Return [x, y] of the center of cell containing provided text 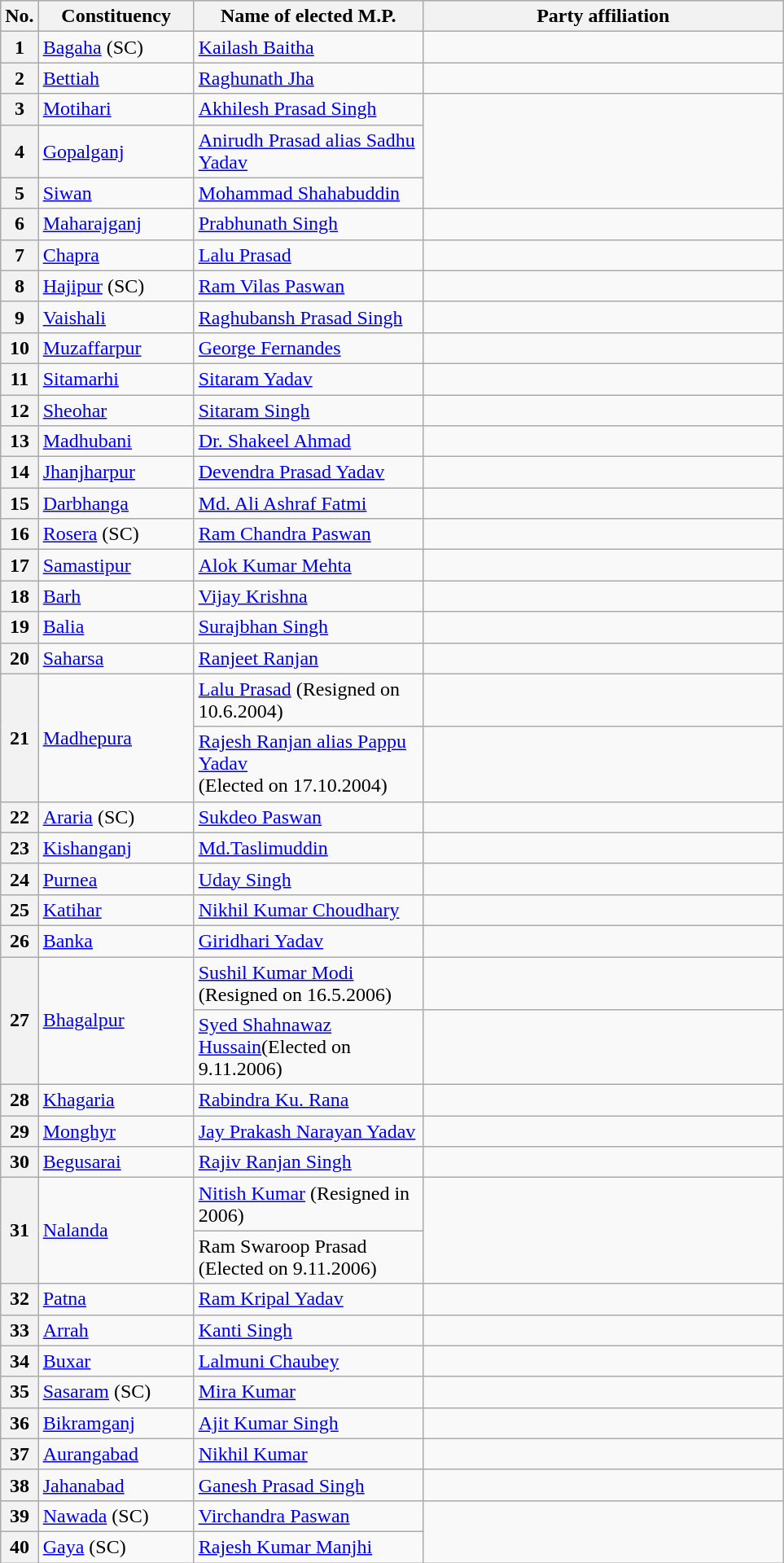
Ranjeet Ranjan [308, 658]
Uday Singh [308, 879]
17 [20, 565]
40 [20, 1547]
Jahanabad [116, 1485]
37 [20, 1454]
28 [20, 1100]
10 [20, 348]
Monghyr [116, 1131]
Nawada (SC) [116, 1516]
Md. Ali Ashraf Fatmi [308, 503]
Devendra Prasad Yadav [308, 472]
Sitamarhi [116, 379]
Md.Taslimuddin [308, 848]
Surajbhan Singh [308, 627]
Mohammad Shahabuddin [308, 193]
Party affiliation [602, 16]
Bhagalpur [116, 1020]
35 [20, 1392]
Bagaha (SC) [116, 47]
Nitish Kumar (Resigned in 2006) [308, 1204]
Alok Kumar Mehta [308, 565]
Lalu Prasad (Resigned on 10.6.2004) [308, 700]
Ram Swaroop Prasad(Elected on 9.11.2006) [308, 1258]
4 [20, 151]
Arrah [116, 1330]
Kailash Baitha [308, 47]
Rajiv Ranjan Singh [308, 1162]
3 [20, 109]
No. [20, 16]
26 [20, 941]
31 [20, 1231]
Prabhunath Singh [308, 224]
Gaya (SC) [116, 1547]
Katihar [116, 910]
36 [20, 1423]
Nikhil Kumar Choudhary [308, 910]
Jay Prakash Narayan Yadav [308, 1131]
Nikhil Kumar [308, 1454]
Kishanganj [116, 848]
Ganesh Prasad Singh [308, 1485]
25 [20, 910]
6 [20, 224]
Vijay Krishna [308, 596]
George Fernandes [308, 348]
Vaishali [116, 317]
Dr. Shakeel Ahmad [308, 441]
Ram Chandra Paswan [308, 534]
Bettiah [116, 78]
Sheohar [116, 410]
Name of elected M.P. [308, 16]
Purnea [116, 879]
Begusarai [116, 1162]
Khagaria [116, 1100]
9 [20, 317]
Rajesh Ranjan alias Pappu Yadav(Elected on 17.10.2004) [308, 764]
21 [20, 738]
Lalu Prasad [308, 255]
34 [20, 1361]
13 [20, 441]
18 [20, 596]
Ram Vilas Paswan [308, 286]
Sitaram Yadav [308, 379]
14 [20, 472]
Balia [116, 627]
Mira Kumar [308, 1392]
Chapra [116, 255]
Madhepura [116, 738]
Buxar [116, 1361]
Kanti Singh [308, 1330]
Madhubani [116, 441]
29 [20, 1131]
Araria (SC) [116, 817]
Barh [116, 596]
32 [20, 1299]
Ajit Kumar Singh [308, 1423]
Rajesh Kumar Manjhi [308, 1547]
Darbhanga [116, 503]
Ram Kripal Yadav [308, 1299]
Gopalganj [116, 151]
Akhilesh Prasad Singh [308, 109]
5 [20, 193]
Rabindra Ku. Rana [308, 1100]
Raghunath Jha [308, 78]
22 [20, 817]
Banka [116, 941]
39 [20, 1516]
Motihari [116, 109]
Virchandra Paswan [308, 1516]
Nalanda [116, 1231]
Muzaffarpur [116, 348]
27 [20, 1020]
Bikramganj [116, 1423]
Sitaram Singh [308, 410]
11 [20, 379]
8 [20, 286]
33 [20, 1330]
Maharajganj [116, 224]
38 [20, 1485]
Sukdeo Paswan [308, 817]
7 [20, 255]
2 [20, 78]
Jhanjharpur [116, 472]
Giridhari Yadav [308, 941]
Anirudh Prasad alias Sadhu Yadav [308, 151]
1 [20, 47]
Hajipur (SC) [116, 286]
Samastipur [116, 565]
Rosera (SC) [116, 534]
Sushil Kumar Modi (Resigned on 16.5.2006) [308, 982]
24 [20, 879]
16 [20, 534]
30 [20, 1162]
12 [20, 410]
Aurangabad [116, 1454]
20 [20, 658]
Syed Shahnawaz Hussain(Elected on 9.11.2006) [308, 1047]
23 [20, 848]
19 [20, 627]
Patna [116, 1299]
15 [20, 503]
Saharsa [116, 658]
Siwan [116, 193]
Lalmuni Chaubey [308, 1361]
Raghubansh Prasad Singh [308, 317]
Sasaram (SC) [116, 1392]
Constituency [116, 16]
